Identify which cell holds the provided text, then report its [X, Y] central coordinate. 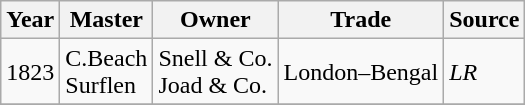
Master [106, 20]
Source [484, 20]
1823 [30, 72]
C.BeachSurflen [106, 72]
Year [30, 20]
Snell & Co.Joad & Co. [216, 72]
London–Bengal [361, 72]
Trade [361, 20]
LR [484, 72]
Owner [216, 20]
